Search for the cell housing the specified text and yield its (X, Y) center coordinate. 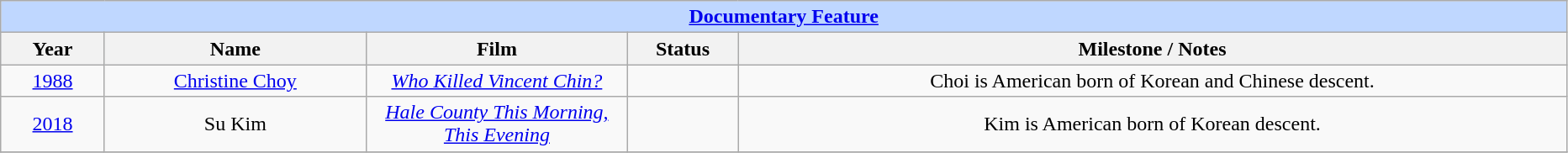
Documentary Feature (784, 17)
Christine Choy (235, 81)
Name (235, 49)
Hale County This Morning, This Evening (496, 124)
Film (496, 49)
Su Kim (235, 124)
Choi is American born of Korean and Chinese descent. (1153, 81)
Status (683, 49)
1988 (53, 81)
Who Killed Vincent Chin? (496, 81)
2018 (53, 124)
Year (53, 49)
Milestone / Notes (1153, 49)
Kim is American born of Korean descent. (1153, 124)
